Extract the [X, Y] coordinate from the center of the cell holding the provided text.  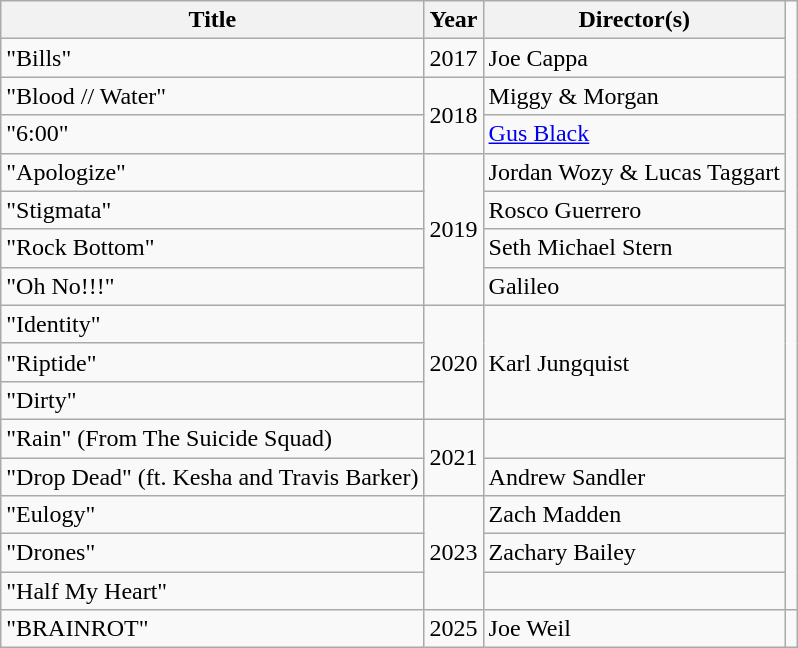
Seth Michael Stern [634, 248]
"Eulogy" [212, 515]
"Stigmata" [212, 210]
"Apologize" [212, 172]
2018 [454, 115]
"Rain" (From The Suicide Squad) [212, 438]
"Bills" [212, 58]
"Rock Bottom" [212, 248]
"Drones" [212, 553]
Joe Cappa [634, 58]
"BRAINROT" [212, 629]
Title [212, 20]
"Oh No!!!" [212, 286]
2023 [454, 553]
"6:00" [212, 134]
Andrew Sandler [634, 477]
2025 [454, 629]
Miggy & Morgan [634, 96]
Joe Weil [634, 629]
2020 [454, 362]
"Riptide" [212, 362]
2017 [454, 58]
Year [454, 20]
2019 [454, 229]
"Dirty" [212, 400]
Rosco Guerrero [634, 210]
"Drop Dead" (ft. Kesha and Travis Barker) [212, 477]
2021 [454, 457]
"Half My Heart" [212, 591]
Jordan Wozy & Lucas Taggart [634, 172]
"Blood // Water" [212, 96]
Zachary Bailey [634, 553]
Zach Madden [634, 515]
Director(s) [634, 20]
"Identity" [212, 324]
Galileo [634, 286]
Karl Jungquist [634, 362]
Gus Black [634, 134]
